From the cell containing the given text, extract its center point as (X, Y) coordinate. 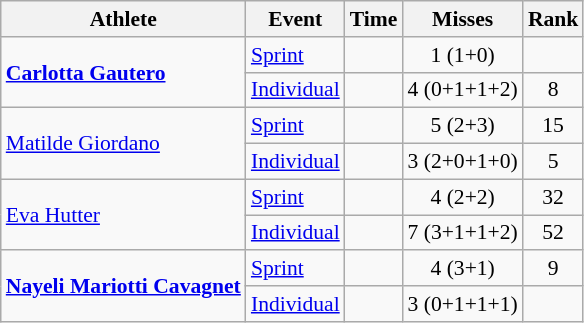
4 (3+1) (462, 269)
Time (374, 19)
52 (554, 233)
7 (3+1+1+2) (462, 233)
5 (554, 162)
4 (0+1+1+2) (462, 90)
Rank (554, 19)
Athlete (124, 19)
9 (554, 269)
1 (1+0) (462, 55)
Event (296, 19)
Eva Hutter (124, 214)
3 (0+1+1+1) (462, 304)
4 (2+2) (462, 197)
8 (554, 90)
Carlotta Gautero (124, 72)
15 (554, 126)
Misses (462, 19)
Nayeli Mariotti Cavagnet (124, 286)
3 (2+0+1+0) (462, 162)
Matilde Giordano (124, 144)
5 (2+3) (462, 126)
32 (554, 197)
